Detect which cell encompasses the target text, then output its [X, Y] center coordinate. 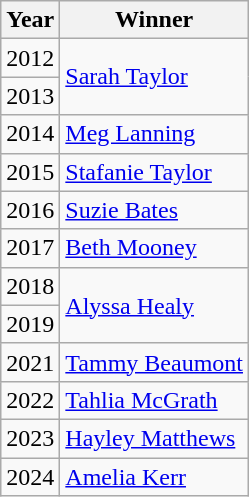
2013 [30, 96]
Tammy Beaumont [154, 362]
2018 [30, 286]
Sarah Taylor [154, 77]
Beth Mooney [154, 248]
2024 [30, 477]
2012 [30, 58]
2017 [30, 248]
Amelia Kerr [154, 477]
2022 [30, 400]
2019 [30, 324]
Alyssa Healy [154, 305]
Tahlia McGrath [154, 400]
2015 [30, 172]
2023 [30, 438]
Winner [154, 20]
Stafanie Taylor [154, 172]
Suzie Bates [154, 210]
Year [30, 20]
Meg Lanning [154, 134]
2016 [30, 210]
2014 [30, 134]
Hayley Matthews [154, 438]
2021 [30, 362]
